Locate the cell with the specified text and output its [x, y] center coordinate. 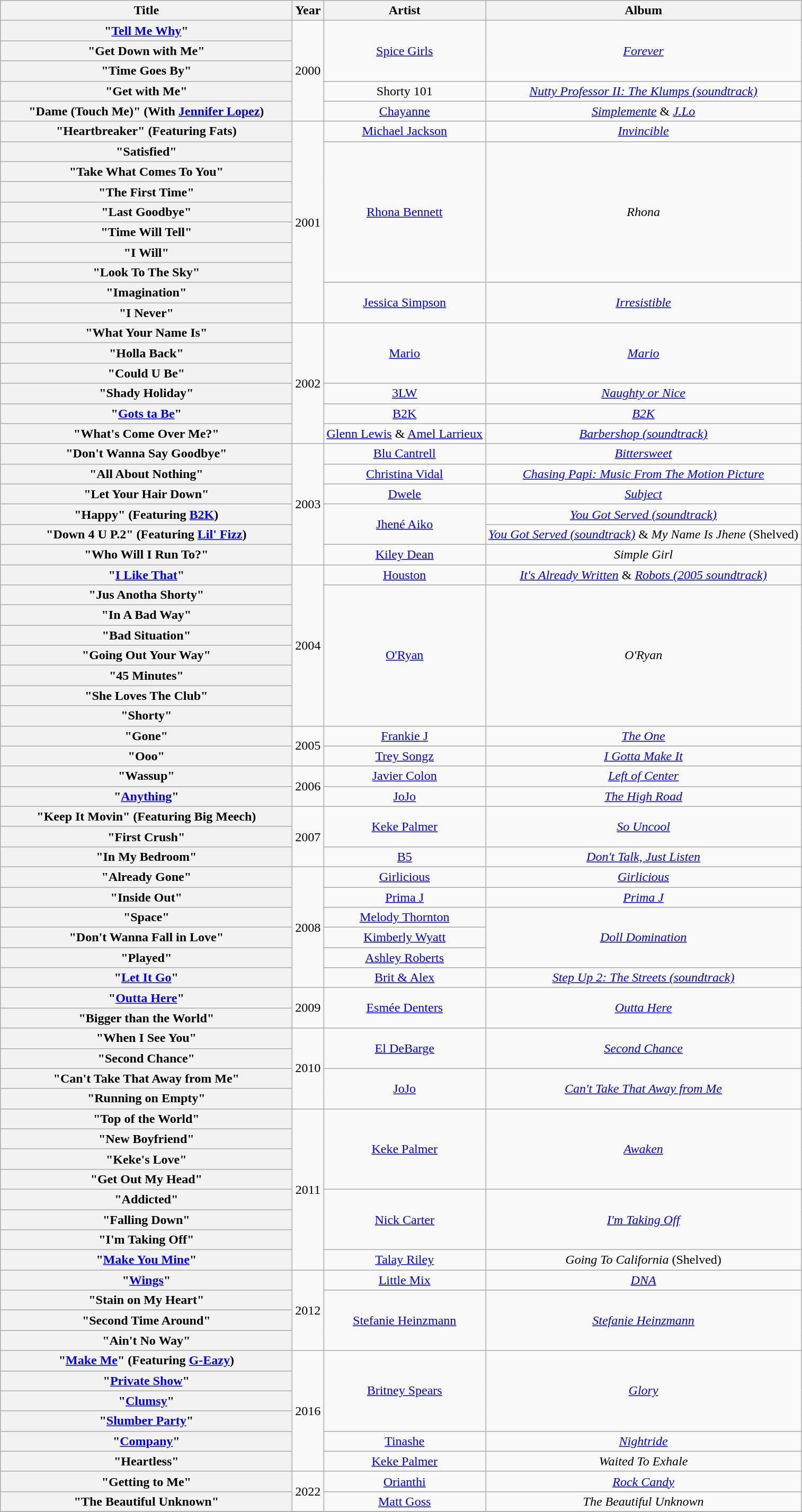
"Stain on My Heart" [146, 1300]
"Get Down with Me" [146, 51]
"Who Will I Run To?" [146, 554]
2022 [308, 1491]
Title [146, 11]
"In A Bad Way" [146, 615]
Shorty 101 [405, 91]
Simple Girl [644, 554]
Kimberly Wyatt [405, 938]
"Happy" (Featuring B2K) [146, 514]
Step Up 2: The Streets (soundtrack) [644, 978]
"Anything" [146, 796]
"The Beautiful Unknown" [146, 1501]
Doll Domination [644, 938]
"Let Your Hair Down" [146, 494]
Nick Carter [405, 1219]
"When I See You" [146, 1038]
2006 [308, 786]
"Second Chance" [146, 1058]
"Falling Down" [146, 1219]
2004 [308, 645]
"Look To The Sky" [146, 273]
3LW [405, 393]
2016 [308, 1411]
Melody Thornton [405, 917]
Dwele [405, 494]
Little Mix [405, 1280]
"Imagination" [146, 293]
2010 [308, 1068]
"Let It Go" [146, 978]
"Going Out Your Way" [146, 655]
2002 [308, 383]
"Take What Comes To You" [146, 172]
Outta Here [644, 1008]
Orianthi [405, 1481]
Blu Cantrell [405, 454]
"Shady Holiday" [146, 393]
Forever [644, 51]
"The First Time" [146, 192]
Album [644, 11]
Matt Goss [405, 1501]
Jessica Simpson [405, 303]
2011 [308, 1189]
Chayanne [405, 111]
I'm Taking Off [644, 1219]
Subject [644, 494]
"Space" [146, 917]
Rock Candy [644, 1481]
"Down 4 U P.2" (Featuring Lil' Fizz) [146, 534]
"Jus Anotha Shorty" [146, 595]
You Got Served (soundtrack) & My Name Is Jhene (Shelved) [644, 534]
"Satisfied" [146, 151]
"Played" [146, 958]
Artist [405, 11]
"Keke's Love" [146, 1159]
2007 [308, 836]
"Make You Mine" [146, 1260]
2008 [308, 927]
"Gots ta Be" [146, 413]
"First Crush" [146, 836]
"Tell Me Why" [146, 31]
Esmée Denters [405, 1008]
Left of Center [644, 776]
"Get Out My Head" [146, 1179]
2000 [308, 71]
"45 Minutes" [146, 676]
Kiley Dean [405, 554]
Brit & Alex [405, 978]
"Bigger than the World" [146, 1018]
DNA [644, 1280]
"Dame (Touch Me)" (With Jennifer Lopez) [146, 111]
"Inside Out" [146, 897]
Christina Vidal [405, 474]
El DeBarge [405, 1048]
"New Boyfriend" [146, 1139]
Rhona [644, 212]
"Don't Wanna Say Goodbye" [146, 454]
Irresistible [644, 303]
Simplemente & J.Lo [644, 111]
Talay Riley [405, 1260]
"Running on Empty" [146, 1099]
Invincible [644, 131]
"Heartbreaker" (Featuring Fats) [146, 131]
"Heartless" [146, 1461]
"I Like That" [146, 574]
Ashley Roberts [405, 958]
"I Never" [146, 313]
Awaken [644, 1149]
"Slumber Party" [146, 1421]
Naughty or Nice [644, 393]
"Wings" [146, 1280]
The High Road [644, 796]
Waited To Exhale [644, 1461]
"Top of the World" [146, 1119]
"I'm Taking Off" [146, 1240]
"Time Will Tell" [146, 232]
The One [644, 736]
Glory [644, 1391]
"What's Come Over Me?" [146, 434]
Jhené Aiko [405, 524]
Second Chance [644, 1048]
Tinashe [405, 1441]
"Already Gone" [146, 877]
"Gone" [146, 736]
I Gotta Make It [644, 756]
"Private Show" [146, 1381]
Michael Jackson [405, 131]
Nutty Professor II: The Klumps (soundtrack) [644, 91]
Britney Spears [405, 1391]
B5 [405, 857]
Rhona Bennett [405, 212]
"Keep It Movin" (Featuring Big Meech) [146, 816]
2005 [308, 746]
Trey Songz [405, 756]
2009 [308, 1008]
"Ooo" [146, 756]
"Holla Back" [146, 353]
"Ain't No Way" [146, 1340]
Bittersweet [644, 454]
"Get with Me" [146, 91]
Barbershop (soundtrack) [644, 434]
"What Your Name Is" [146, 333]
Chasing Papi: Music From The Motion Picture [644, 474]
"I Will" [146, 253]
2003 [308, 504]
"Second Time Around" [146, 1320]
The Beautiful Unknown [644, 1501]
Can't Take That Away from Me [644, 1088]
Frankie J [405, 736]
"Make Me" (Featuring G-Eazy) [146, 1361]
Spice Girls [405, 51]
"Shorty" [146, 716]
"Addicted" [146, 1199]
Going To California (Shelved) [644, 1260]
"Clumsy" [146, 1401]
2001 [308, 222]
"Getting to Me" [146, 1481]
"Wassup" [146, 776]
"In My Bedroom" [146, 857]
So Uncool [644, 826]
Don't Talk, Just Listen [644, 857]
Houston [405, 574]
"She Loves The Club" [146, 696]
Glenn Lewis & Amel Larrieux [405, 434]
"Last Goodbye" [146, 212]
Year [308, 11]
It's Already Written & Robots (2005 soundtrack) [644, 574]
"Could U Be" [146, 373]
"Outta Here" [146, 998]
"Can't Take That Away from Me" [146, 1078]
Nightride [644, 1441]
You Got Served (soundtrack) [644, 514]
"Time Goes By" [146, 71]
Javier Colon [405, 776]
"Company" [146, 1441]
2012 [308, 1310]
"Don't Wanna Fall in Love" [146, 938]
"All About Nothing" [146, 474]
"Bad Situation" [146, 635]
